Capture the cell that displays the provided text and extract its (X, Y) central coordinate. 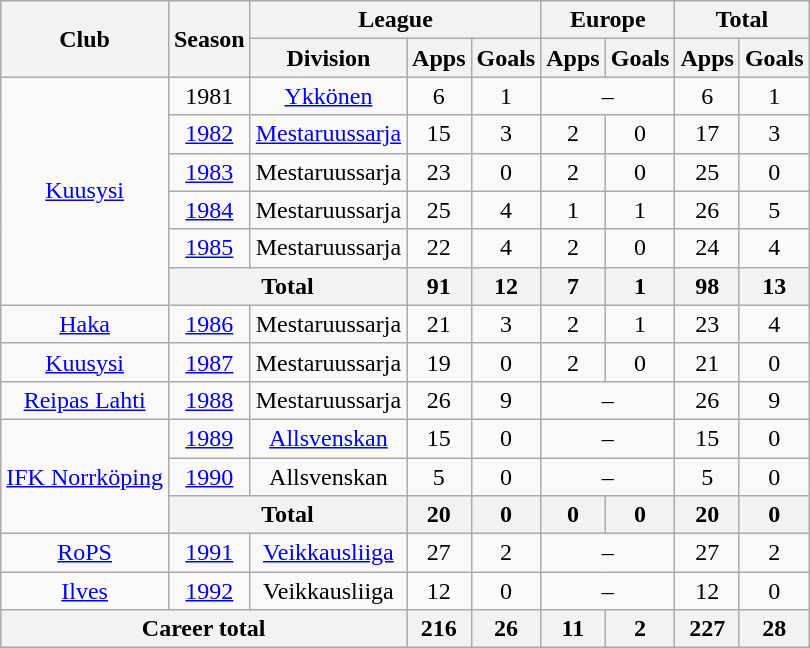
98 (707, 286)
1982 (209, 134)
1989 (209, 438)
Europe (608, 20)
7 (573, 286)
Career total (204, 629)
11 (573, 629)
19 (439, 362)
1984 (209, 210)
22 (439, 248)
1992 (209, 591)
1985 (209, 248)
Reipas Lahti (85, 400)
1988 (209, 400)
Club (85, 39)
Haka (85, 324)
1986 (209, 324)
91 (439, 286)
League (396, 20)
1983 (209, 172)
Ykkönen (328, 96)
IFK Norrköping (85, 476)
Division (328, 58)
1991 (209, 553)
1990 (209, 477)
Season (209, 39)
Ilves (85, 591)
28 (774, 629)
17 (707, 134)
13 (774, 286)
227 (707, 629)
1981 (209, 96)
24 (707, 248)
RoPS (85, 553)
1987 (209, 362)
216 (439, 629)
